Return the [X, Y] coordinate for the center point of the cell that contains the specified text.  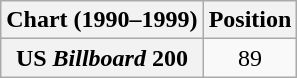
89 [250, 58]
Chart (1990–1999) [102, 20]
US Billboard 200 [102, 58]
Position [250, 20]
